Determine the (X, Y) coordinate at the center of the cell enclosing the given text.  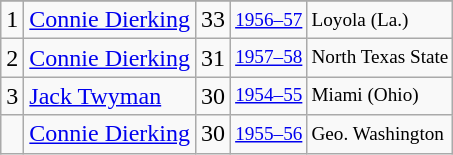
2 (12, 58)
1955–56 (269, 134)
Loyola (La.) (380, 20)
31 (214, 58)
1954–55 (269, 96)
Jack Twyman (110, 96)
1 (12, 20)
3 (12, 96)
1957–58 (269, 58)
North Texas State (380, 58)
33 (214, 20)
Geo. Washington (380, 134)
Miami (Ohio) (380, 96)
1956–57 (269, 20)
